For the text-containing cell, return its midpoint in (X, Y) coordinate format. 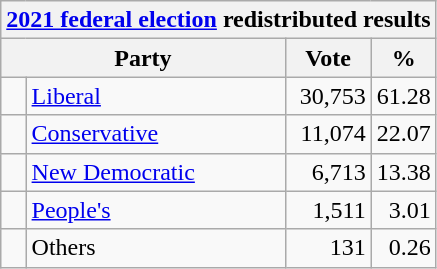
% (404, 58)
Others (156, 248)
131 (328, 248)
New Democratic (156, 172)
Party (143, 58)
13.38 (404, 172)
22.07 (404, 134)
People's (156, 210)
61.28 (404, 96)
1,511 (328, 210)
11,074 (328, 134)
3.01 (404, 210)
0.26 (404, 248)
Vote (328, 58)
30,753 (328, 96)
Conservative (156, 134)
Liberal (156, 96)
6,713 (328, 172)
2021 federal election redistributed results (218, 20)
